Output the [x, y] coordinate of the center of the cell containing the given text.  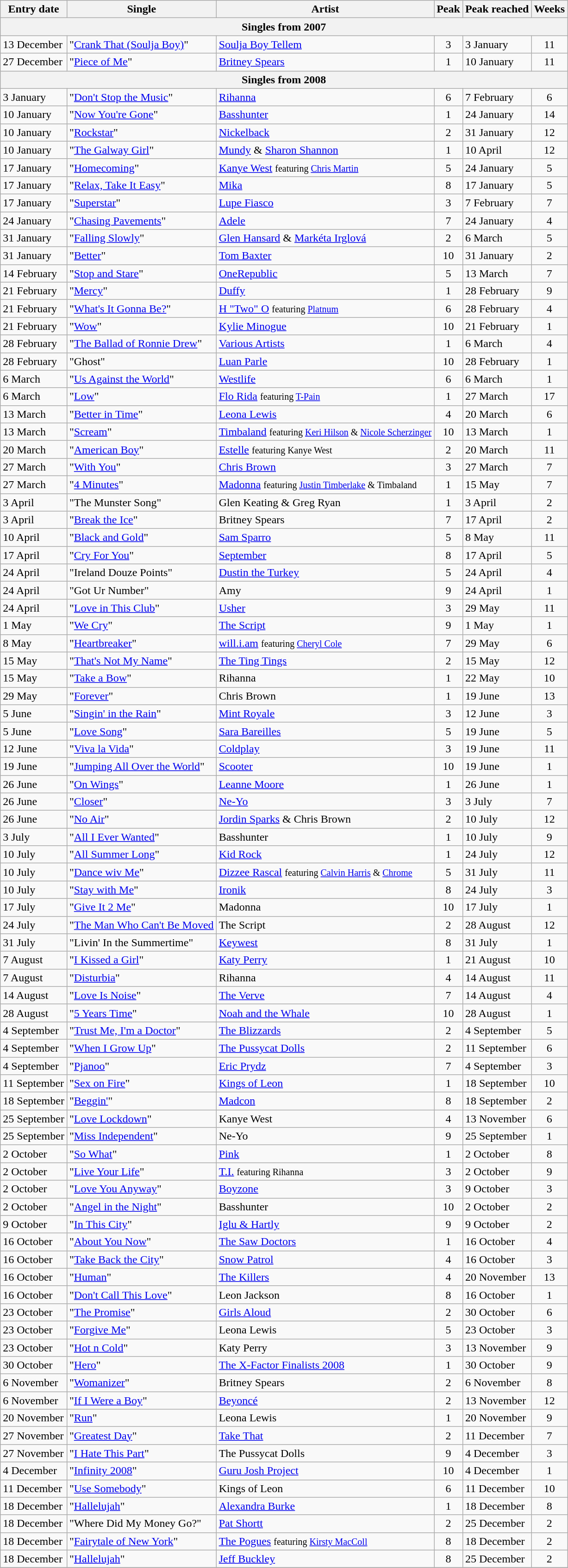
"In This City" [142, 1224]
"Trust Me, I'm a Doctor" [142, 1030]
Estelle featuring Kanye West [325, 449]
Amy [325, 590]
"All Summer Long" [142, 855]
The Saw Doctors [325, 1242]
Kanye West [325, 1119]
Boyzone [325, 1189]
"Piece of Me" [142, 62]
"The Man Who Can't Be Moved [142, 925]
"5 Years Time" [142, 1013]
"Rockstar" [142, 132]
Various Artists [325, 344]
Guru Josh Project [325, 1471]
Eric Prydz [325, 1066]
"Ghost" [142, 361]
The Killers [325, 1277]
"Heartbreaker" [142, 643]
Artist [325, 9]
"Stop and Stare" [142, 273]
14 February [34, 273]
Singles from 2008 [284, 80]
"Jumping All Over the World" [142, 766]
Leanne Moore [325, 784]
The Verve [325, 995]
"So What" [142, 1154]
"Womanizer" [142, 1383]
"The Ballad of Ronnie Drew" [142, 344]
Mika [325, 185]
Snow Patrol [325, 1259]
"Don't Call This Love" [142, 1295]
"Greatest Day" [142, 1436]
"Black and Gold" [142, 538]
"Angel in the Night" [142, 1207]
"Forgive Me" [142, 1330]
"4 Minutes" [142, 484]
"Stay with Me" [142, 890]
Soulja Boy Tellem [325, 44]
"Relax, Take It Easy" [142, 185]
Coldplay [325, 749]
"We Cry" [142, 626]
"I Kissed a Girl" [142, 960]
Iglu & Hartly [325, 1224]
Tom Baxter [325, 256]
27 December [34, 62]
"Got Ur Number" [142, 590]
"Pjanoo" [142, 1066]
"What's It Gonna Be?" [142, 309]
"Low" [142, 397]
"Better" [142, 256]
"Where Did My Money Go?" [142, 1524]
Westlife [325, 379]
Kid Rock [325, 855]
"Singin' in the Rain" [142, 713]
will.i.am featuring Cheryl Cole [325, 643]
"When I Grow Up" [142, 1048]
The Pogues featuring Kirsty MacColl [325, 1541]
"No Air" [142, 819]
Sara Bareilles [325, 731]
Dizzee Rascal featuring Calvin Harris & Chrome [325, 872]
"Don't Stop the Music" [142, 97]
"Fairytale of New York" [142, 1541]
"Take a Bow" [142, 678]
"Better in Time" [142, 414]
Luan Parle [325, 361]
Ironik [325, 890]
"Break the Ice" [142, 520]
"Use Somebody" [142, 1488]
Dustin the Turkey [325, 573]
"Homecoming" [142, 167]
"Love Song" [142, 731]
"Falling Slowly" [142, 238]
"Viva la Vida" [142, 749]
Flo Rida featuring T-Pain [325, 397]
Lupe Fiasco [325, 203]
Sam Sparro [325, 538]
Pink [325, 1154]
"Hero" [142, 1365]
"American Boy" [142, 449]
"Give It 2 Me" [142, 907]
"Scream" [142, 432]
Alexandra Burke [325, 1506]
"Livin' In the Summertime" [142, 942]
"I Hate This Part" [142, 1453]
Kanye West featuring Chris Martin [325, 167]
"Live Your Life" [142, 1171]
Keywest [325, 942]
Nickelback [325, 132]
"That's Not My Name" [142, 661]
Glen Hansard & Markéta Irglová [325, 238]
"Now You're Gone" [142, 115]
"Cry For You" [142, 555]
"Disturbia" [142, 978]
Beyoncé [325, 1401]
Weeks [549, 9]
Madcon [325, 1101]
H "Two" O featuring Platnum [325, 309]
"Hot n Cold" [142, 1348]
"On Wings" [142, 784]
"Love in This Club" [142, 608]
Peak [449, 9]
"Forever" [142, 696]
Madonna [325, 907]
"Run" [142, 1418]
"Closer" [142, 802]
Kylie Minogue [325, 326]
"Beggin'" [142, 1101]
"The Galway Girl" [142, 150]
"With You" [142, 467]
"Human" [142, 1277]
Timbaland featuring Keri Hilson & Nicole Scherzinger [325, 432]
"Miss Independent" [142, 1136]
21 August [497, 960]
Scooter [325, 766]
Girls Aloud [325, 1312]
The Ting Tings [325, 661]
"Sex on Fire" [142, 1084]
22 May [497, 678]
Entry date [34, 9]
"About You Now" [142, 1242]
"Ireland Douze Points" [142, 573]
Pat Shortt [325, 1524]
"The Promise" [142, 1312]
"Love Is Noise" [142, 995]
Leon Jackson [325, 1295]
Peak reached [497, 9]
Take That [325, 1436]
Noah and the Whale [325, 1013]
Adele [325, 221]
"Take Back the City" [142, 1259]
17 [549, 397]
Jeff Buckley [325, 1559]
"The Munster Song" [142, 502]
Mint Royale [325, 713]
Duffy [325, 291]
OneRepublic [325, 273]
Singles from 2007 [284, 27]
T.I. featuring Rihanna [325, 1171]
"Dance wiv Me" [142, 872]
"Superstar" [142, 203]
"Infinity 2008" [142, 1471]
13 December [34, 44]
September [325, 555]
Glen Keating & Greg Ryan [325, 502]
"Crank That (Soulja Boy)" [142, 44]
"Wow" [142, 326]
Single [142, 9]
Usher [325, 608]
14 [549, 115]
"All I Ever Wanted" [142, 837]
Jordin Sparks & Chris Brown [325, 819]
"Us Against the World" [142, 379]
Mundy & Sharon Shannon [325, 150]
The X-Factor Finalists 2008 [325, 1365]
"Love You Anyway" [142, 1189]
"Chasing Pavements" [142, 221]
"If I Were a Boy" [142, 1401]
"Mercy" [142, 291]
Madonna featuring Justin Timberlake & Timbaland [325, 484]
"Love Lockdown" [142, 1119]
The Blizzards [325, 1030]
